Scan for the cell matching the given text and deliver its (X, Y) coordinate at center. 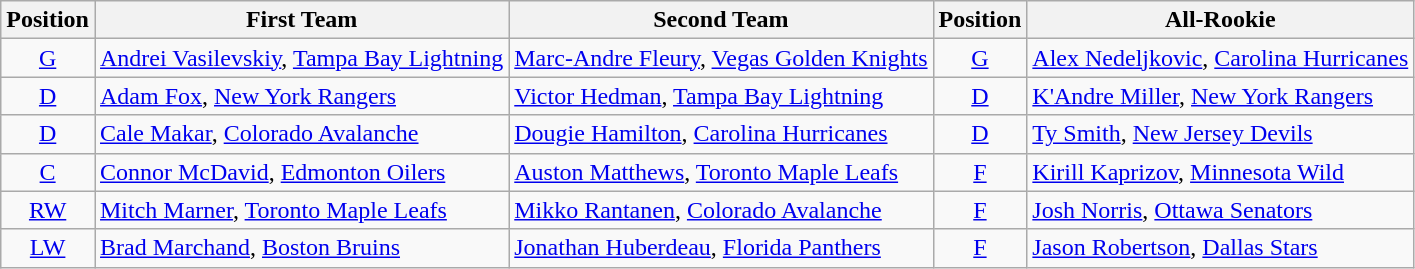
All-Rookie (1220, 20)
Andrei Vasilevskiy, Tampa Bay Lightning (301, 58)
C (48, 172)
Kirill Kaprizov, Minnesota Wild (1220, 172)
Marc-Andre Fleury, Vegas Golden Knights (721, 58)
Jason Robertson, Dallas Stars (1220, 248)
LW (48, 248)
Jonathan Huberdeau, Florida Panthers (721, 248)
Josh Norris, Ottawa Senators (1220, 210)
Dougie Hamilton, Carolina Hurricanes (721, 134)
Mikko Rantanen, Colorado Avalanche (721, 210)
Second Team (721, 20)
Connor McDavid, Edmonton Oilers (301, 172)
Cale Makar, Colorado Avalanche (301, 134)
Mitch Marner, Toronto Maple Leafs (301, 210)
Brad Marchand, Boston Bruins (301, 248)
Adam Fox, New York Rangers (301, 96)
Victor Hedman, Tampa Bay Lightning (721, 96)
RW (48, 210)
First Team (301, 20)
Ty Smith, New Jersey Devils (1220, 134)
Alex Nedeljkovic, Carolina Hurricanes (1220, 58)
Auston Matthews, Toronto Maple Leafs (721, 172)
K'Andre Miller, New York Rangers (1220, 96)
